From the cell containing the given text, extract its center point as [x, y] coordinate. 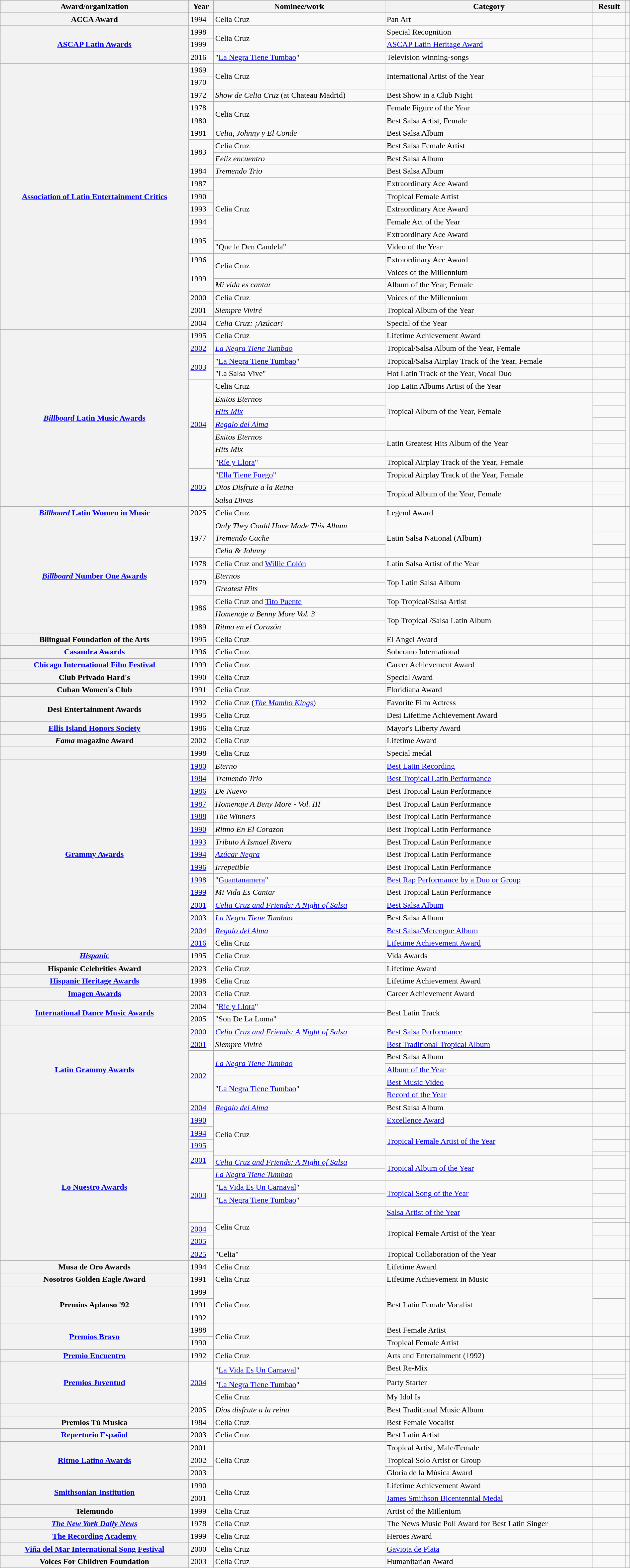
Year [201, 7]
Ellis Island Honors Society [94, 728]
Legend Award [489, 513]
Category [489, 7]
Best Female Artist [489, 1330]
Latin Salsa Artist of the Year [489, 564]
Best Salsa/Merengue Album [489, 930]
Celia & Johnny [299, 551]
ASCAP Latin Awards [94, 45]
Top Tropical/Salsa Artist [489, 601]
Nominee/work [299, 7]
Desi Entertainment Awards [94, 709]
Repertorio Español [94, 1435]
Celia Cruz (The Mambo Kings) [299, 703]
Best Latin Artist [489, 1435]
Pan Art [489, 19]
Top Latin Albums Artist of the Year [489, 386]
Eternos [299, 576]
Album of the Year, Female [489, 285]
El Angel Award [489, 639]
Billboard Latin Music Awards [94, 418]
Top Tropical /Salsa Latin Album [489, 620]
Ritmo En El Corazon [299, 829]
My Idol Is [489, 1397]
1983 [201, 152]
Latin Grammy Awards [94, 1070]
Soberano International [489, 652]
Hispanic Heritage Awards [94, 981]
"Celia" [299, 1254]
Special Recognition [489, 32]
Imagen Awards [94, 994]
Billboard Latin Women in Music [94, 513]
1979 [201, 583]
2023 [201, 969]
1970 [201, 82]
Only They Could Have Made This Album [299, 525]
Floridiana Award [489, 690]
Grammy Awards [94, 854]
The Winners [299, 817]
Special medal [489, 753]
Mi vida es cantar [299, 285]
Billboard Number One Awards [94, 576]
Best Re-Mix [489, 1368]
Video of the Year [489, 247]
Association of Latin Entertainment Critics [94, 196]
Mayor's Liberty Award [489, 728]
The New York Daily News [94, 1523]
1969 [201, 70]
Best Show in a Club Night [489, 95]
Desi Lifetime Achievement Award [489, 715]
Tropical/Salsa Album of the Year, Female [489, 348]
Tributo A Ismael Rivera [299, 842]
1972 [201, 95]
Album of the Year [489, 1070]
Party Starter [489, 1382]
Cuban Women's Club [94, 690]
Lo Nuestro Awards [94, 1187]
Telemundo [94, 1511]
Humanitarian Award [489, 1562]
Greatest Hits [299, 589]
Record of the Year [489, 1095]
The News Music Poll Award for Best Latin Singer [489, 1523]
Best Traditional Music Album [489, 1410]
Celia, Johnny y El Conde [299, 133]
1981 [201, 133]
Best Rap Performance by a Duo or Group [489, 880]
Tropical Solo Artist or Group [489, 1460]
Best Female Vocalist [489, 1422]
Hispanic [94, 956]
Best Latin Recording [489, 766]
Arts and Entertainment (1992) [489, 1356]
Feliz encuentro [299, 159]
Fama magazine Award [94, 740]
Bilingual Foundation of the Arts [94, 639]
Azúcar Negra [299, 854]
Premios Bravo [94, 1336]
Artist of the Millenium [489, 1511]
International Dance Music Awards [94, 1013]
Best Salsa Artist, Female [489, 120]
Homenaje A Beny More - Vol. III [299, 804]
Television winning-songs [489, 57]
Tropical Artist, Male/Female [489, 1448]
Heroes Award [489, 1536]
Casandra Awards [94, 652]
Gaviota de Plata [489, 1549]
Club Privado Hard's [94, 677]
"Son De La Loma" [299, 1019]
Best Music Video [489, 1082]
Best Salsa Female Artist [489, 146]
Premios Aplauso '92 [94, 1305]
"Que le Den Candela" [299, 247]
Viña del Mar International Song Festival [94, 1549]
Musa de Oro Awards [94, 1267]
Hispanic Celebrities Award [94, 969]
De Nuevo [299, 791]
Premios Tú Musica [94, 1422]
Best Traditional Tropical Album [489, 1044]
Smithsonian Institution [94, 1492]
"Ella Tiene Fuego" [299, 475]
Eterno [299, 766]
Best Salsa Performance [489, 1032]
The Recording Academy [94, 1536]
Tropical Song of the Year [489, 1194]
Chicago International Film Festival [94, 665]
Best Latin Female Vocalist [489, 1305]
1977 [201, 538]
Hot Latin Track of the Year, Vocal Duo [489, 374]
Result [609, 7]
Special of the Year [489, 323]
Tremendo Cache [299, 538]
Ritmo Latino Awards [94, 1460]
Excellence Award [489, 1120]
"Guantanamera" [299, 880]
Top Latin Salsa Album [489, 583]
Favorite Film Actress [489, 703]
Latin Salsa National (Album) [489, 538]
Latin Greatest Hits Album of the Year [489, 443]
Celia Cruz and Willie Colón [299, 564]
Salsa Divas [299, 500]
Gloria de la Música Award [489, 1473]
Award/organization [94, 7]
Vida Awards [489, 956]
Salsa Artist of the Year [489, 1213]
ASCAP Latin Heritage Award [489, 45]
Irrepetible [299, 867]
Female Act of the Year [489, 222]
Dios disfrute a la reina [299, 1410]
Lifetime Achievement in Music [489, 1279]
Tropical/Salsa Airplay Track of the Year, Female [489, 361]
Ritmo en el Corazón [299, 627]
Premios Juventud [94, 1382]
Tropical Collaboration of the Year [489, 1254]
Show de Celia Cruz (at Chateau Madrid) [299, 95]
Premio Encuentro [94, 1356]
Celia Cruz and Tito Puente [299, 601]
Female Figure of the Year [489, 108]
Best Latin Track [489, 1013]
ACCA Award [94, 19]
Celia Cruz: ¡Azúcar! [299, 323]
"La Salsa Vive" [299, 374]
International Artist of the Year [489, 76]
James Smithson Bicentennial Medal [489, 1498]
Mi Vida Es Cantar [299, 892]
Homenaje a Benny More Vol. 3 [299, 614]
Special Award [489, 677]
Nosotros Golden Eagle Award [94, 1279]
Voices For Children Foundation [94, 1562]
Dios Disfrute a la Reina [299, 487]
